Find where the given text appears and provide that cell's center as (x, y) coordinate. 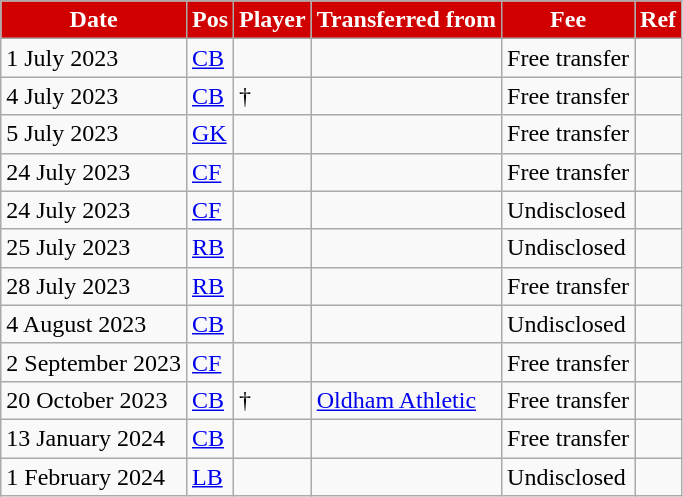
5 July 2023 (94, 134)
Oldham Athletic (406, 400)
GK (210, 134)
Player (273, 20)
1 July 2023 (94, 58)
Pos (210, 20)
Date (94, 20)
4 August 2023 (94, 324)
1 February 2024 (94, 477)
25 July 2023 (94, 248)
Transferred from (406, 20)
20 October 2023 (94, 400)
Fee (568, 20)
2 September 2023 (94, 362)
Ref (658, 20)
LB (210, 477)
4 July 2023 (94, 96)
13 January 2024 (94, 438)
28 July 2023 (94, 286)
